Return [x, y] of the center of cell containing provided text 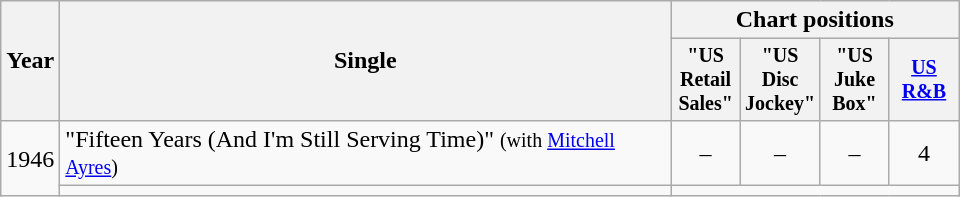
USR&B [924, 80]
Chart positions [815, 20]
"US Disc Jockey" [780, 80]
"Fifteen Years (And I'm Still Serving Time)" (with Mitchell Ayres) [366, 152]
4 [924, 152]
Year [30, 61]
1946 [30, 158]
Single [366, 61]
"US Retail Sales" [706, 80]
"US Juke Box" [854, 80]
